Identify which cell holds the provided text, then report its [X, Y] central coordinate. 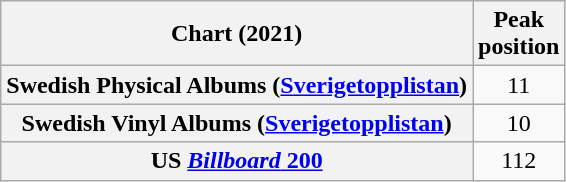
112 [519, 161]
10 [519, 123]
Chart (2021) [237, 34]
11 [519, 85]
Swedish Physical Albums (Sverigetopplistan) [237, 85]
Swedish Vinyl Albums (Sverigetopplistan) [237, 123]
Peakposition [519, 34]
US Billboard 200 [237, 161]
